Search for the cell housing the specified text and yield its (x, y) center coordinate. 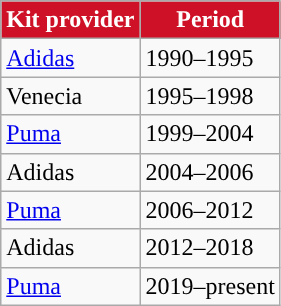
1995–1998 (210, 96)
2006–2012 (210, 210)
2019–present (210, 286)
Period (210, 20)
Venecia (70, 96)
1990–1995 (210, 58)
1999–2004 (210, 134)
2004–2006 (210, 172)
2012–2018 (210, 248)
Kit provider (70, 20)
